Find where the given text appears and provide that cell's center as [X, Y] coordinate. 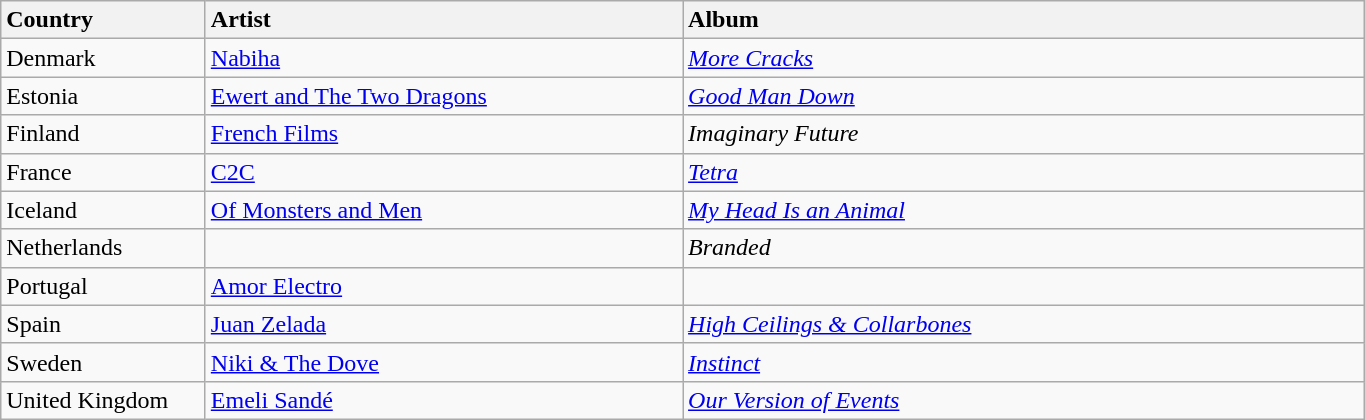
Niki & The Dove [444, 362]
C2C [444, 172]
Iceland [104, 210]
Artist [444, 20]
French Films [444, 134]
Of Monsters and Men [444, 210]
Denmark [104, 58]
Good Man Down [1024, 96]
Tetra [1024, 172]
Spain [104, 324]
Ewert and The Two Dragons [444, 96]
Amor Electro [444, 286]
Portugal [104, 286]
Finland [104, 134]
United Kingdom [104, 400]
Netherlands [104, 248]
Instinct [1024, 362]
More Cracks [1024, 58]
Nabiha [444, 58]
Album [1024, 20]
My Head Is an Animal [1024, 210]
Country [104, 20]
Branded [1024, 248]
France [104, 172]
Our Version of Events [1024, 400]
Imaginary Future [1024, 134]
Juan Zelada [444, 324]
Sweden [104, 362]
Emeli Sandé [444, 400]
Estonia [104, 96]
High Ceilings & Collarbones [1024, 324]
